Provide the (X, Y) coordinate of the cell's center where the given text is located.  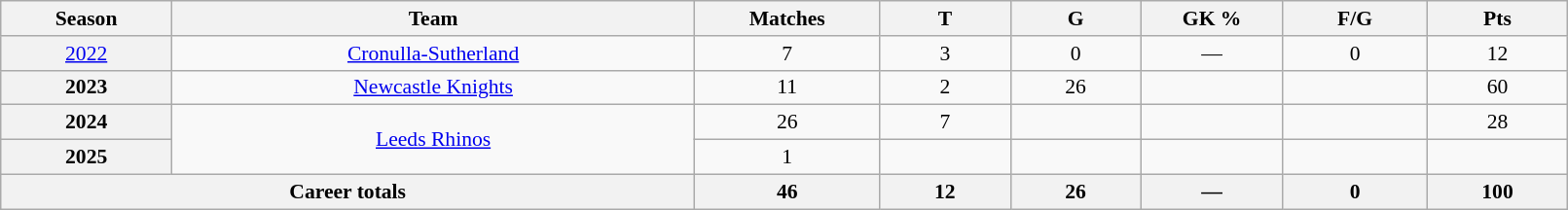
Leeds Rhinos (434, 140)
T (945, 18)
G (1076, 18)
1 (787, 157)
Pts (1497, 18)
60 (1497, 87)
100 (1497, 192)
F/G (1355, 18)
28 (1497, 122)
46 (787, 192)
Matches (787, 18)
2 (945, 87)
GK % (1212, 18)
2022 (87, 53)
2023 (87, 87)
2024 (87, 122)
Season (87, 18)
Team (434, 18)
3 (945, 53)
Newcastle Knights (434, 87)
11 (787, 87)
Career totals (348, 192)
2025 (87, 157)
Cronulla-Sutherland (434, 53)
